Determine the (X, Y) coordinate at the center of the cell enclosing the given text.  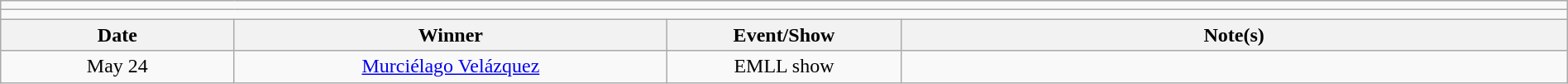
Event/Show (784, 35)
May 24 (117, 67)
Date (117, 35)
Murciélago Velázquez (451, 67)
Note(s) (1234, 35)
Winner (451, 35)
EMLL show (784, 67)
